Determine the [X, Y] coordinate at the center of the cell enclosing the given text.  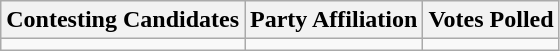
Contesting Candidates [123, 20]
Party Affiliation [334, 20]
Votes Polled [491, 20]
